From the cell containing the given text, extract its center point as [X, Y] coordinate. 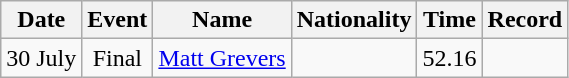
Event [118, 20]
30 July [42, 58]
Final [118, 58]
Matt Grevers [222, 58]
52.16 [450, 58]
Time [450, 20]
Name [222, 20]
Date [42, 20]
Nationality [354, 20]
Record [525, 20]
